Identify which cell holds the provided text, then report its (x, y) central coordinate. 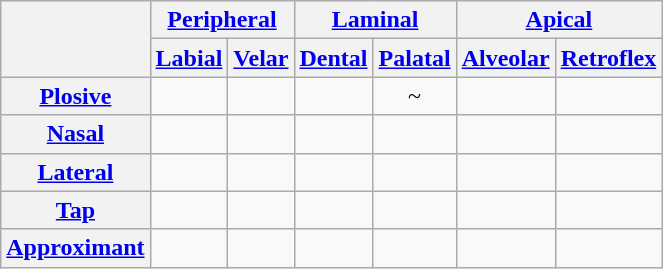
Lateral (76, 172)
Approximant (76, 248)
~ (414, 96)
Laminal (375, 20)
Dental (334, 58)
Tap (76, 210)
Velar (261, 58)
Labial (189, 58)
Peripheral (222, 20)
Alveolar (506, 58)
Apical (559, 20)
Nasal (76, 134)
Plosive (76, 96)
Retroflex (608, 58)
Palatal (414, 58)
